For the text-containing cell, return its midpoint in [x, y] coordinate format. 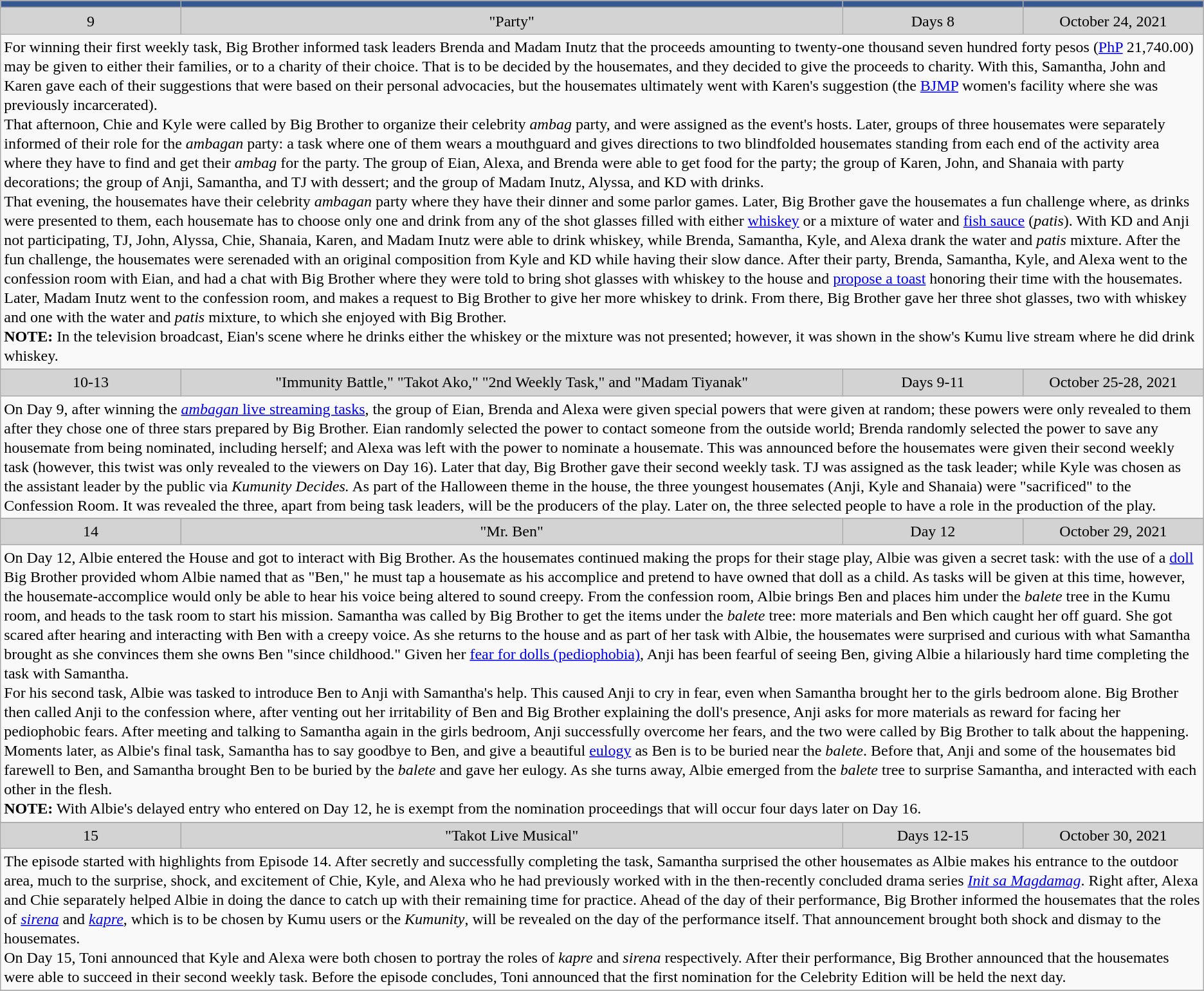
"Mr. Ben" [512, 531]
Days 9-11 [933, 382]
15 [91, 835]
October 29, 2021 [1114, 531]
Days 8 [933, 21]
Days 12-15 [933, 835]
9 [91, 21]
Day 12 [933, 531]
October 30, 2021 [1114, 835]
October 24, 2021 [1114, 21]
"Takot Live Musical" [512, 835]
14 [91, 531]
"Party" [512, 21]
"Immunity Battle," "Takot Ako," "2nd Weekly Task," and "Madam Tiyanak" [512, 382]
10-13 [91, 382]
October 25-28, 2021 [1114, 382]
